Find where the given text appears and provide that cell's center as (X, Y) coordinate. 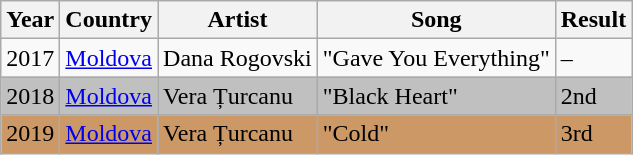
Year (30, 20)
2nd (593, 96)
2017 (30, 58)
Country (109, 20)
3rd (593, 134)
"Black Heart" (436, 96)
Artist (238, 20)
– (593, 58)
2018 (30, 96)
Dana Rogovski (238, 58)
Song (436, 20)
Result (593, 20)
2019 (30, 134)
"Cold" (436, 134)
"Gave You Everything" (436, 58)
